Determine the [x, y] coordinate at the center of the cell enclosing the given text.  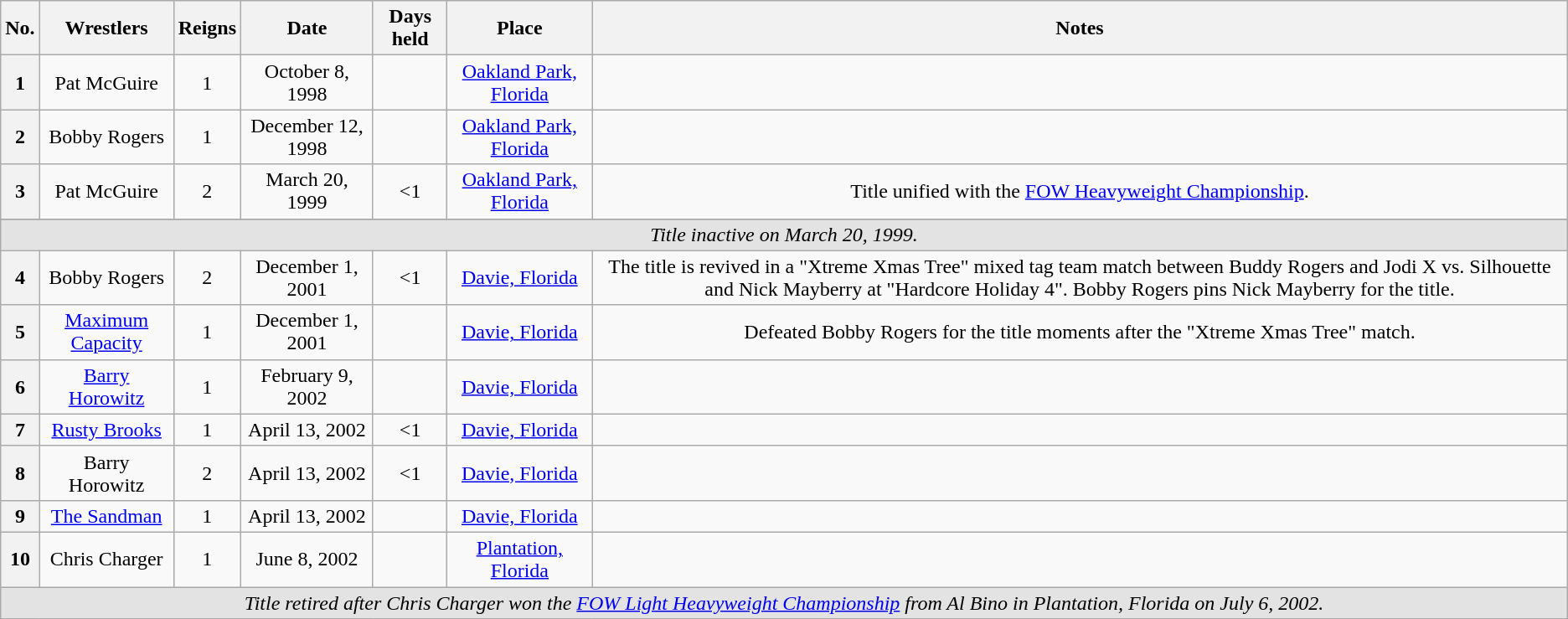
Reigns [207, 28]
No. [20, 28]
Chris Charger [106, 560]
Maximum Capacity [106, 332]
6 [20, 387]
Rusty Brooks [106, 430]
5 [20, 332]
8 [20, 472]
4 [20, 278]
February 9, 2002 [307, 387]
Wrestlers [106, 28]
March 20, 1999 [307, 191]
Title unified with the FOW Heavyweight Championship. [1080, 191]
Title retired after Chris Charger won the FOW Light Heavyweight Championship from Al Bino in Plantation, Florida on July 6, 2002. [784, 602]
June 8, 2002 [307, 560]
The Sandman [106, 516]
Plantation, Florida [519, 560]
7 [20, 430]
Title inactive on March 20, 1999. [784, 235]
October 8, 1998 [307, 82]
Days held [410, 28]
Notes [1080, 28]
Date [307, 28]
Place [519, 28]
9 [20, 516]
December 12, 1998 [307, 137]
Defeated Bobby Rogers for the title moments after the "Xtreme Xmas Tree" match. [1080, 332]
10 [20, 560]
3 [20, 191]
